Return [x, y] of the center of cell containing provided text 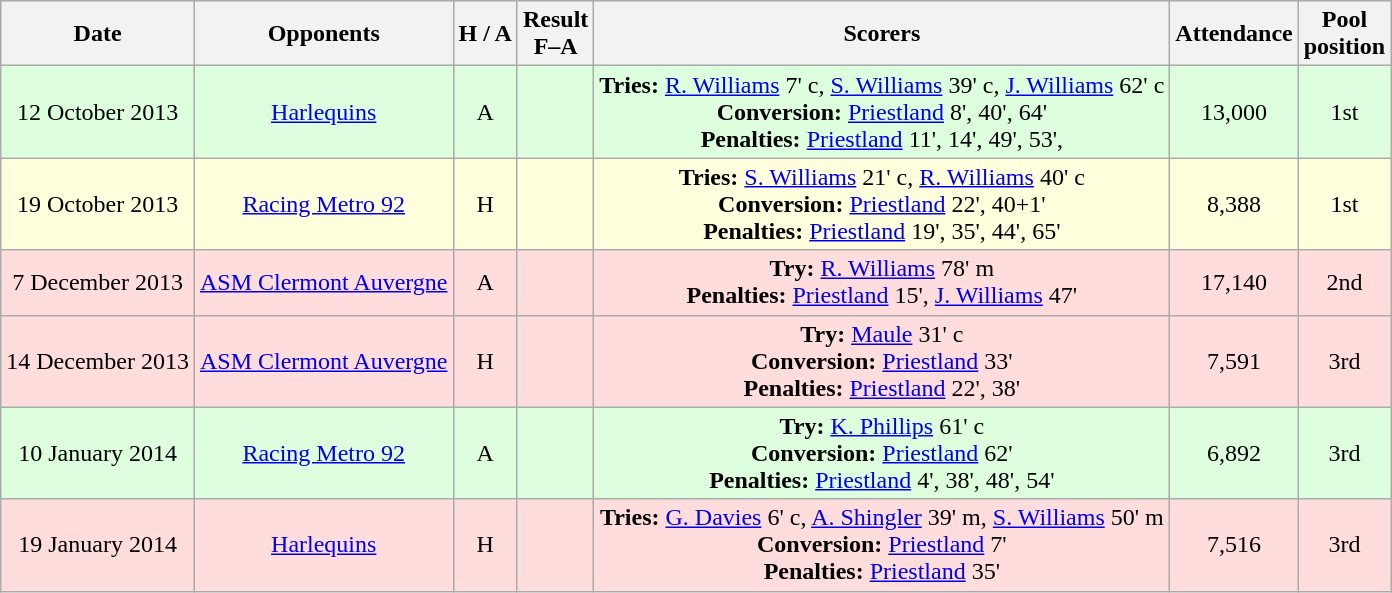
Scorers [882, 34]
19 January 2014 [98, 545]
7,516 [1234, 545]
17,140 [1234, 282]
Poolposition [1344, 34]
Opponents [324, 34]
6,892 [1234, 453]
7,591 [1234, 361]
12 October 2013 [98, 112]
10 January 2014 [98, 453]
2nd [1344, 282]
14 December 2013 [98, 361]
13,000 [1234, 112]
Try: Maule 31' cConversion: Priestland 33'Penalties: Priestland 22', 38' [882, 361]
7 December 2013 [98, 282]
ResultF–A [555, 34]
Tries: R. Williams 7' c, S. Williams 39' c, J. Williams 62' cConversion: Priestland 8', 40', 64'Penalties: Priestland 11', 14', 49', 53', [882, 112]
H / A [485, 34]
Try: K. Phillips 61' cConversion: Priestland 62'Penalties: Priestland 4', 38', 48', 54' [882, 453]
8,388 [1234, 204]
Attendance [1234, 34]
19 October 2013 [98, 204]
Try: R. Williams 78' mPenalties: Priestland 15', J. Williams 47' [882, 282]
Tries: G. Davies 6' c, A. Shingler 39' m, S. Williams 50' mConversion: Priestland 7'Penalties: Priestland 35' [882, 545]
Tries: S. Williams 21' c, R. Williams 40' cConversion: Priestland 22', 40+1'Penalties: Priestland 19', 35', 44', 65' [882, 204]
Date [98, 34]
